Determine the [x, y] coordinate at the center of the cell enclosing the given text.  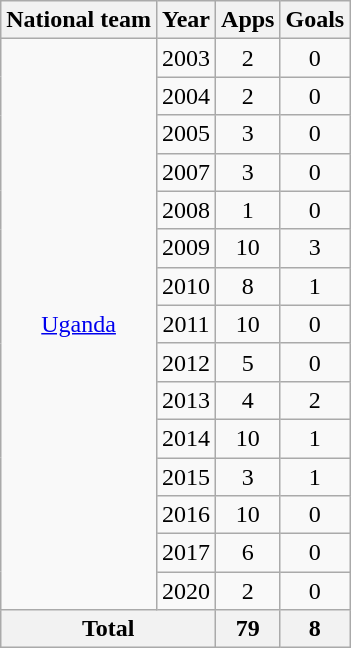
Year [186, 20]
2011 [186, 324]
2020 [186, 591]
79 [248, 629]
National team [79, 20]
Uganda [79, 324]
2017 [186, 553]
Total [108, 629]
2012 [186, 362]
4 [248, 400]
Apps [248, 20]
2009 [186, 248]
5 [248, 362]
2014 [186, 438]
2004 [186, 96]
Goals [315, 20]
2007 [186, 172]
2013 [186, 400]
2010 [186, 286]
2008 [186, 210]
2003 [186, 58]
2005 [186, 134]
6 [248, 553]
2015 [186, 477]
2016 [186, 515]
